Pinpoint the cell where the given text exists, returning its [X, Y] midpoint coordinate. 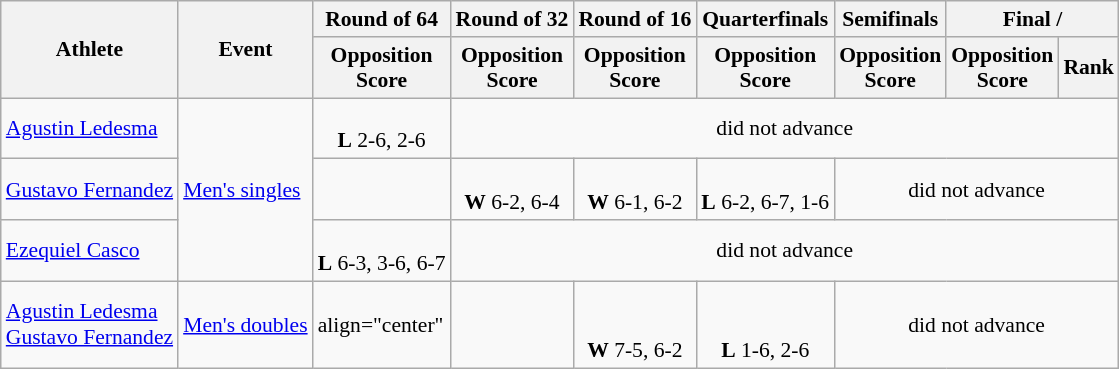
Agustin LedesmaGustavo Fernandez [90, 324]
W 6-2, 6-4 [512, 190]
W 6-1, 6-2 [634, 190]
Semifinals [890, 19]
Round of 64 [382, 19]
align="center" [382, 324]
Men's singles [246, 190]
L 6-3, 3-6, 6-7 [382, 250]
Rank [1088, 68]
Athlete [90, 50]
Final / [1032, 19]
W 7-5, 6-2 [634, 324]
Gustavo Fernandez [90, 190]
Round of 32 [512, 19]
L 2-6, 2-6 [382, 128]
L 6-2, 6-7, 1-6 [765, 190]
Agustin Ledesma [90, 128]
Quarterfinals [765, 19]
Men's doubles [246, 324]
Ezequiel Casco [90, 250]
L 1-6, 2-6 [765, 324]
Event [246, 50]
Round of 16 [634, 19]
